Capture the cell that displays the provided text and extract its (X, Y) central coordinate. 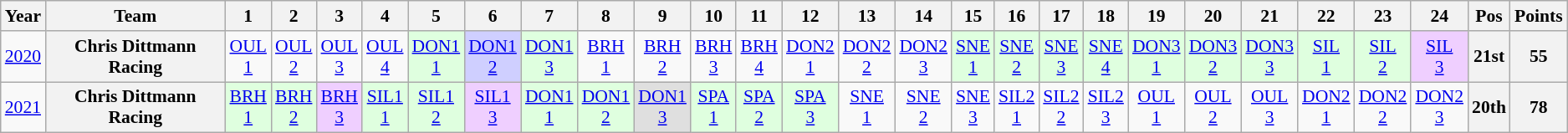
SIL12 (437, 107)
5 (437, 16)
21st (1489, 57)
13 (867, 16)
SPA2 (759, 107)
18 (1106, 16)
19 (1157, 16)
12 (810, 16)
DON33 (1269, 57)
SIL13 (493, 107)
Pos (1489, 16)
4 (385, 16)
7 (549, 16)
SNE4 (1106, 57)
2021 (23, 107)
OUL4 (385, 57)
2020 (23, 57)
SIL1 (1326, 57)
SIL3 (1439, 57)
55 (1539, 57)
8 (606, 16)
DON31 (1157, 57)
15 (973, 16)
DON32 (1213, 57)
24 (1439, 16)
SIL22 (1060, 107)
16 (1017, 16)
22 (1326, 16)
11 (759, 16)
SIL11 (385, 107)
Team (135, 16)
78 (1539, 107)
2 (294, 16)
20th (1489, 107)
10 (714, 16)
3 (340, 16)
1 (248, 16)
14 (923, 16)
23 (1383, 16)
SIL2 (1383, 57)
Year (23, 16)
9 (662, 16)
20 (1213, 16)
BRH4 (759, 57)
17 (1060, 16)
21 (1269, 16)
SPA1 (714, 107)
6 (493, 16)
Points (1539, 16)
SIL23 (1106, 107)
SPA3 (810, 107)
SIL21 (1017, 107)
